Capture the cell that displays the provided text and extract its [X, Y] central coordinate. 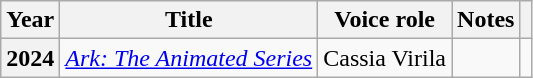
Voice role [385, 20]
Notes [486, 20]
Ark: The Animated Series [189, 58]
Year [30, 20]
Cassia Virila [385, 58]
2024 [30, 58]
Title [189, 20]
